Output the [x, y] coordinate of the center of the cell containing the given text.  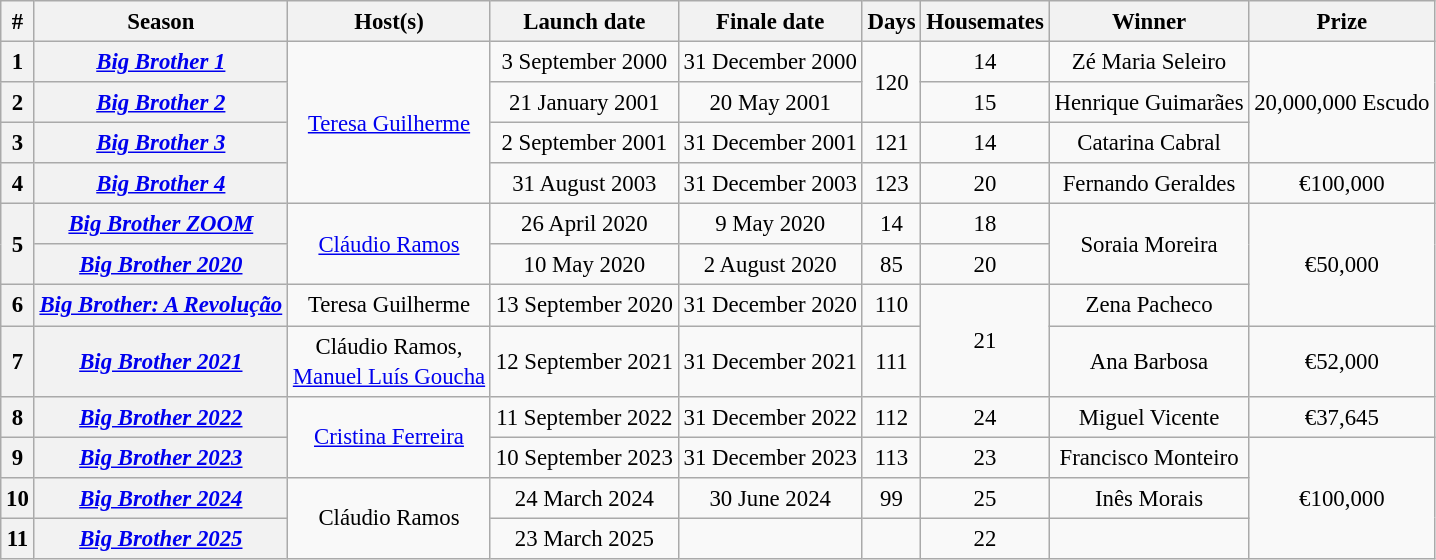
€52,000 [1342, 362]
Prize [1342, 22]
Big Brother 2023 [160, 458]
11 September 2022 [584, 416]
€50,000 [1342, 265]
Big Brother 2020 [160, 264]
Miguel Vicente [1149, 416]
3 [18, 144]
2 August 2020 [770, 264]
24 [985, 416]
99 [892, 498]
8 [18, 416]
31 December 2003 [770, 184]
20,000,000 Escudo [1342, 103]
Big Brother 2024 [160, 498]
121 [892, 144]
110 [892, 306]
10 [18, 498]
10 May 2020 [584, 264]
Days [892, 22]
15 [985, 102]
Big Brother 1 [160, 62]
12 September 2021 [584, 362]
1 [18, 62]
7 [18, 362]
Big Brother ZOOM [160, 224]
Launch date [584, 22]
Inês Morais [1149, 498]
Housemates [985, 22]
113 [892, 458]
31 December 2021 [770, 362]
Zé Maria Seleiro [1149, 62]
112 [892, 416]
31 December 2023 [770, 458]
26 April 2020 [584, 224]
31 December 2020 [770, 306]
21 January 2001 [584, 102]
31 December 2000 [770, 62]
9 May 2020 [770, 224]
111 [892, 362]
13 September 2020 [584, 306]
Cristina Ferreira [390, 436]
Big Brother 3 [160, 144]
Francisco Monteiro [1149, 458]
Finale date [770, 22]
Cláudio Ramos,Manuel Luís Goucha [390, 362]
Season [160, 22]
Big Brother 2025 [160, 538]
6 [18, 306]
Big Brother: A Revolução [160, 306]
Big Brother 2021 [160, 362]
2 September 2001 [584, 144]
22 [985, 538]
31 December 2001 [770, 144]
21 [985, 340]
30 June 2024 [770, 498]
11 [18, 538]
€37,645 [1342, 416]
9 [18, 458]
23 March 2025 [584, 538]
120 [892, 82]
5 [18, 244]
Big Brother 2022 [160, 416]
Henrique Guimarães [1149, 102]
3 September 2000 [584, 62]
25 [985, 498]
2 [18, 102]
4 [18, 184]
18 [985, 224]
24 March 2024 [584, 498]
10 September 2023 [584, 458]
31 August 2003 [584, 184]
Winner [1149, 22]
Ana Barbosa [1149, 362]
85 [892, 264]
Big Brother 4 [160, 184]
20 May 2001 [770, 102]
Fernando Geraldes [1149, 184]
Big Brother 2 [160, 102]
123 [892, 184]
23 [985, 458]
Catarina Cabral [1149, 144]
31 December 2022 [770, 416]
# [18, 22]
Zena Pacheco [1149, 306]
Soraia Moreira [1149, 244]
Host(s) [390, 22]
